Identify which cell holds the provided text, then report its (x, y) central coordinate. 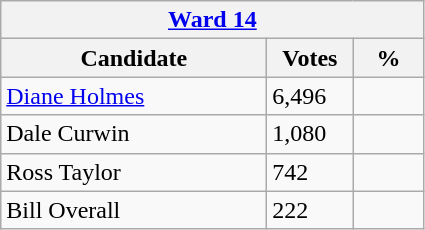
742 (310, 172)
Bill Overall (134, 210)
Ross Taylor (134, 172)
222 (310, 210)
Votes (310, 58)
Ward 14 (212, 20)
% (388, 58)
6,496 (310, 96)
Diane Holmes (134, 96)
Dale Curwin (134, 134)
1,080 (310, 134)
Candidate (134, 58)
